Locate the cell with the specified text and output its (X, Y) center coordinate. 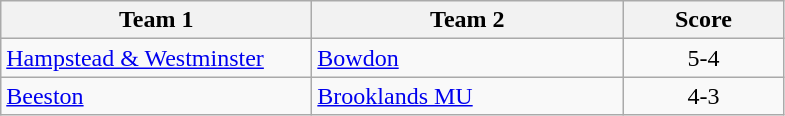
Score (704, 20)
Team 1 (156, 20)
5-4 (704, 58)
4-3 (704, 96)
Team 2 (468, 20)
Bowdon (468, 58)
Beeston (156, 96)
Brooklands MU (468, 96)
Hampstead & Westminster (156, 58)
